From the cell containing the given text, extract its center point as (X, Y) coordinate. 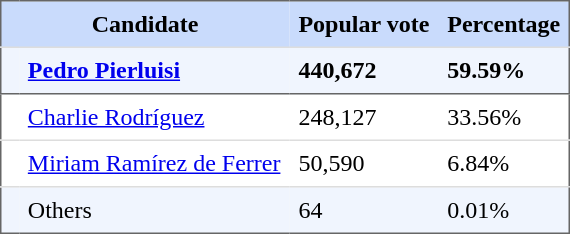
440,672 (364, 70)
33.56% (504, 117)
6.84% (504, 163)
64 (364, 210)
50,590 (364, 163)
Miriam Ramírez de Ferrer (154, 163)
Candidate (144, 24)
Popular vote (364, 24)
Charlie Rodríguez (154, 117)
Others (154, 210)
Pedro Pierluisi (154, 70)
59.59% (504, 70)
248,127 (364, 117)
Percentage (504, 24)
0.01% (504, 210)
